Determine the [X, Y] coordinate at the center of the cell enclosing the given text.  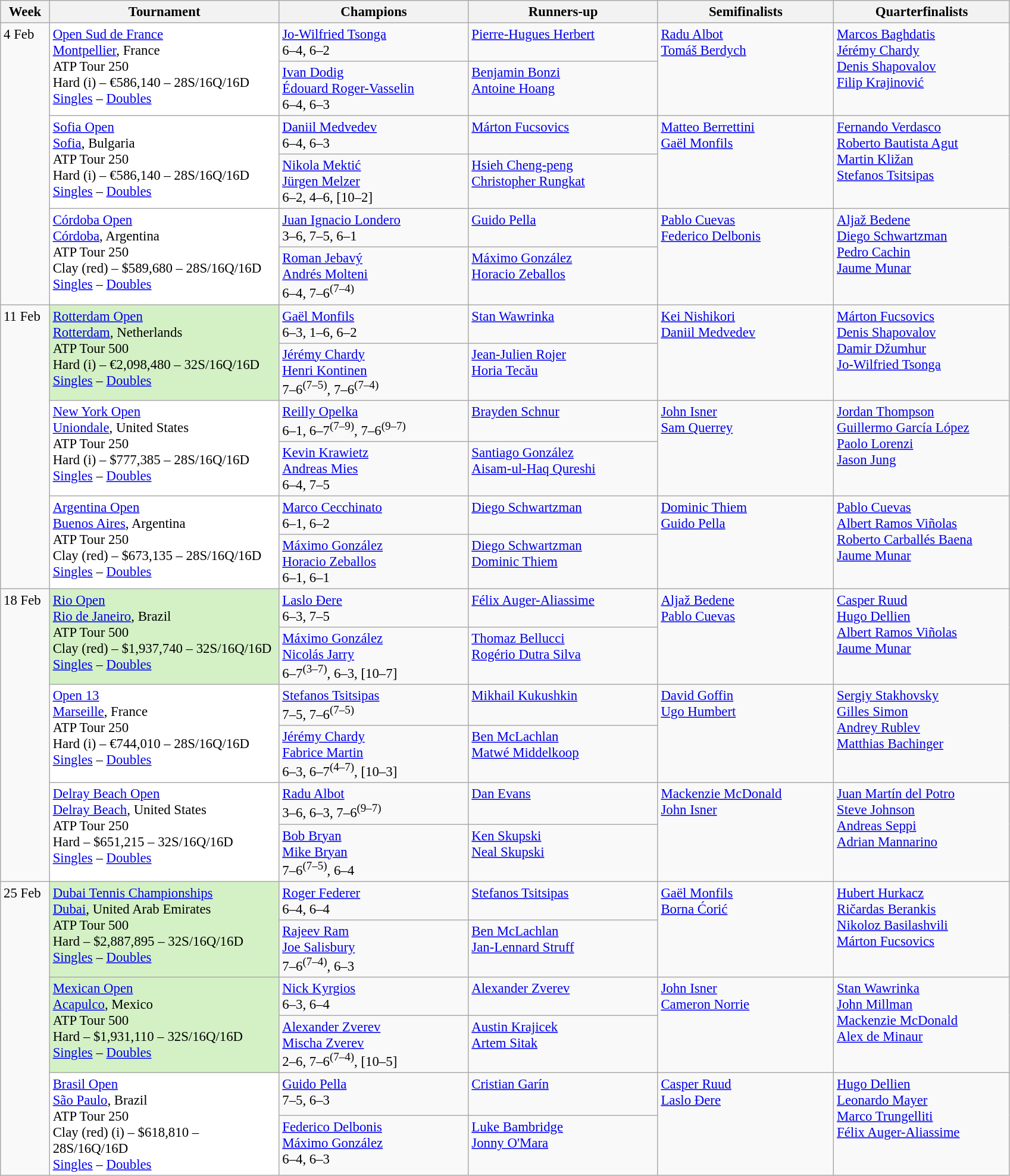
Roman Jebavý Andrés Molteni 6–4, 7–6(7–4) [374, 276]
Máximo González Horacio Zeballos6–1, 6–1 [374, 562]
Mexican Open Acapulco, MexicoATP Tour 500Hard – $1,931,110 – 32S/16Q/16DSingles – Doubles [164, 1025]
Rajeev Ram Joe Salisbury 7–6(7–4), 6–3 [374, 949]
Stan Wawrinka John Millman Mackenzie McDonald Alex de Minaur [922, 1025]
Ivan Dodig Édouard Roger-Vasselin 6–4, 6–3 [374, 89]
Márton Fucsovics [563, 136]
Reilly Opelka6–1, 6–7(7–9), 7–6(9–7) [374, 420]
Bob Bryan Mike Bryan7–6(7–5), 6–4 [374, 853]
Ben McLachlan Matwé Middelkoop [563, 754]
Mikhail Kukushkin [563, 705]
Casper Ruud Laslo Đere [746, 1125]
Jérémy Chardy Henri Kontinen7–6(7–5), 7–6(7–4) [374, 371]
Fernando Verdasco Roberto Bautista Agut Martin Kližan Stefanos Tsitsipas [922, 162]
Stefanos Tsitsipas [563, 901]
Ben McLachlan Jan-Lennard Struff [563, 949]
Alexander Zverev Mischa Zverev 2–6, 7–6(7–4), [10–5] [374, 1044]
Gaël Monfils Borna Ćorić [746, 930]
Daniil Medvedev 6–4, 6–3 [374, 136]
Runners-up [563, 12]
Open 13 Marseille, FranceATP Tour 250Hard (i) – €744,010 – 28S/16Q/16DSingles – Doubles [164, 733]
Márton Fucsovics Denis Shapovalov Damir Džumhur Jo-Wilfried Tsonga [922, 352]
Máximo González Horacio Zeballos [563, 276]
Pablo Cuevas Federico Delbonis [746, 257]
Sofia Open Sofia, BulgariaATP Tour 250Hard (i) – €586,140 – 28S/16Q/16DSingles – Doubles [164, 162]
Diego Schwartzman [563, 515]
John Isner Cameron Norrie [746, 1025]
18 Feb [25, 735]
Ken Skupski Neal Skupski [563, 853]
Marco Cecchinato6–1, 6–2 [374, 515]
Open Sud de France Montpellier, FranceATP Tour 250Hard (i) – €586,140 – 28S/16Q/16DSingles – Doubles [164, 70]
Radu Albot 3–6, 6–3, 7–6(9–7) [374, 803]
Thomaz Bellucci Rogério Dutra Silva [563, 656]
Dominic Thiem Guido Pella [746, 542]
Juan Martín del Potro Steve Johnson Andreas Seppi Adrian Mannarino [922, 832]
Austin Krajicek Artem Sitak [563, 1044]
Santiago González Aisam-ul-Haq Qureshi [563, 469]
Córdoba Open Córdoba, ArgentinaATP Tour 250Clay (red) – $589,680 – 28S/16Q/16DSingles – Doubles [164, 257]
Tournament [164, 12]
Delray Beach Open Delray Beach, United StatesATP Tour 250Hard – $651,215 – 32S/16Q/16DSingles – Doubles [164, 832]
Quarterfinalists [922, 12]
Benjamin Bonzi Antoine Hoang [563, 89]
Laslo Đere 6–3, 7–5 [374, 608]
Pierre-Hugues Herbert [563, 43]
11 Feb [25, 447]
Jérémy Chardy Fabrice Martin6–3, 6–7(4–7), [10–3] [374, 754]
Stan Wawrinka [563, 324]
Aljaž Bedene Pablo Cuevas [746, 637]
Dubai Tennis Championships Dubai, United Arab EmiratesATP Tour 500Hard – $2,887,895 – 32S/16Q/16DSingles – Doubles [164, 930]
Luke Bambridge Jonny O'Mara [563, 1145]
Champions [374, 12]
New York Open Uniondale, United StatesATP Tour 250Hard (i) – $777,385 – 28S/16Q/16DSingles – Doubles [164, 448]
Aljaž Bedene Diego Schwartzman Pedro Cachin Jaume Munar [922, 257]
Hugo Dellien Leonardo Mayer Marco Trungelliti Félix Auger-Aliassime [922, 1125]
Diego Schwartzman Dominic Thiem [563, 562]
Marcos Baghdatis Jérémy Chardy Denis Shapovalov Filip Krajinović [922, 70]
Matteo Berrettini Gaël Monfils [746, 162]
Nick Kyrgios6–3, 6–4 [374, 996]
Dan Evans [563, 803]
Stefanos Tsitsipas7–5, 7–6(7–5) [374, 705]
Jean-Julien Rojer Horia Tecău [563, 371]
Kei Nishikori Daniil Medvedev [746, 352]
Mackenzie McDonald John Isner [746, 832]
25 Feb [25, 1028]
Máximo González Nicolás Jarry6–7(3–7), 6–3, [10–7] [374, 656]
Roger Federer6–4, 6–4 [374, 901]
Gaël Monfils6–3, 1–6, 6–2 [374, 324]
Cristian Garín [563, 1094]
Rotterdam Open Rotterdam, NetherlandsATP Tour 500Hard (i) – €2,098,480 – 32S/16Q/16DSingles – Doubles [164, 352]
Alexander Zverev [563, 996]
Nikola Mektić Jürgen Melzer 6–2, 4–6, [10–2] [374, 182]
Sergiy Stakhovsky Gilles Simon Andrey Rublev Matthias Bachinger [922, 733]
Pablo Cuevas Albert Ramos Viñolas Roberto Carballés Baena Jaume Munar [922, 542]
Jo-Wilfried Tsonga 6–4, 6–2 [374, 43]
David Goffin Ugo Humbert [746, 733]
Hubert Hurkacz Ričardas Berankis Nikoloz Basilashvili Márton Fucsovics [922, 930]
Semifinalists [746, 12]
John Isner Sam Querrey [746, 448]
Guido Pella 7–5, 6–3 [374, 1094]
Casper Ruud Hugo Dellien Albert Ramos Viñolas Jaume Munar [922, 637]
Juan Ignacio Londero3–6, 7–5, 6–1 [374, 229]
Hsieh Cheng-peng Christopher Rungkat [563, 182]
Radu Albot Tomáš Berdych [746, 70]
Brasil Open São Paulo, BrazilATP Tour 250Clay (red) (i) – $618,810 – 28S/16Q/16DSingles – Doubles [164, 1125]
4 Feb [25, 164]
Federico Delbonis Máximo González 6–4, 6–3 [374, 1145]
Félix Auger-Aliassime [563, 608]
Week [25, 12]
Kevin Krawietz Andreas Mies6–4, 7–5 [374, 469]
Rio Open Rio de Janeiro, BrazilATP Tour 500Clay (red) – $1,937,740 – 32S/16Q/16DSingles – Doubles [164, 637]
Brayden Schnur [563, 420]
Argentina Open Buenos Aires, ArgentinaATP Tour 250Clay (red) – $673,135 – 28S/16Q/16DSingles – Doubles [164, 542]
Jordan Thompson Guillermo García López Paolo Lorenzi Jason Jung [922, 448]
Guido Pella [563, 229]
